Search for the cell housing the specified text and yield its [X, Y] center coordinate. 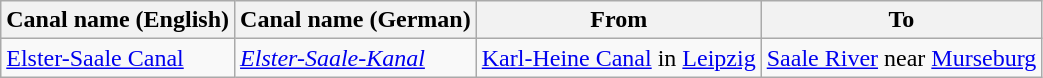
Elster-Saale Canal [118, 58]
From [618, 20]
Karl-Heine Canal in Leipzig [618, 58]
Canal name (English) [118, 20]
Canal name (German) [356, 20]
Saale River near Murseburg [902, 58]
Elster-Saale-Kanal [356, 58]
To [902, 20]
